Capture the cell that displays the provided text and extract its [x, y] central coordinate. 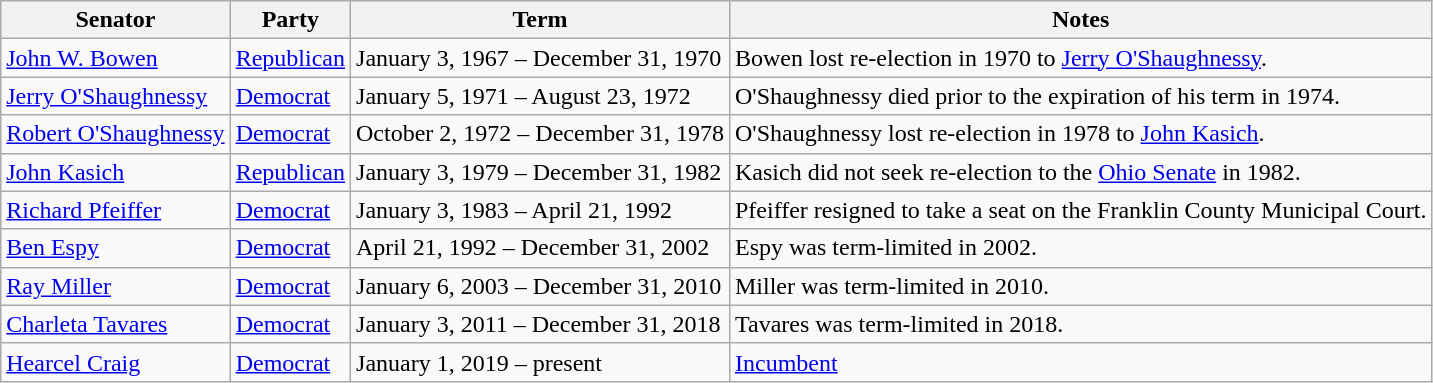
Miller was term-limited in 2010. [1080, 286]
Ben Espy [116, 248]
January 3, 2011 – December 31, 2018 [540, 324]
O'Shaughnessy died prior to the expiration of his term in 1974. [1080, 96]
O'Shaughnessy lost re-election in 1978 to John Kasich. [1080, 134]
Tavares was term-limited in 2018. [1080, 324]
Espy was term-limited in 2002. [1080, 248]
John Kasich [116, 172]
Kasich did not seek re-election to the Ohio Senate in 1982. [1080, 172]
John W. Bowen [116, 58]
Charleta Tavares [116, 324]
Party [290, 20]
April 21, 1992 – December 31, 2002 [540, 248]
January 3, 1967 – December 31, 1970 [540, 58]
October 2, 1972 – December 31, 1978 [540, 134]
January 6, 2003 – December 31, 2010 [540, 286]
Term [540, 20]
Robert O'Shaughnessy [116, 134]
Pfeiffer resigned to take a seat on the Franklin County Municipal Court. [1080, 210]
January 3, 1979 – December 31, 1982 [540, 172]
Senator [116, 20]
Incumbent [1080, 362]
Notes [1080, 20]
Jerry O'Shaughnessy [116, 96]
Bowen lost re-election in 1970 to Jerry O'Shaughnessy. [1080, 58]
January 1, 2019 – present [540, 362]
January 3, 1983 – April 21, 1992 [540, 210]
Hearcel Craig [116, 362]
Richard Pfeiffer [116, 210]
Ray Miller [116, 286]
January 5, 1971 – August 23, 1972 [540, 96]
